Search for the cell housing the specified text and yield its [x, y] center coordinate. 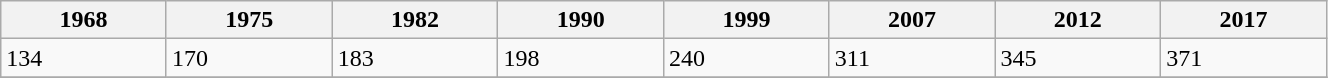
240 [747, 58]
371 [1244, 58]
170 [249, 58]
134 [84, 58]
1975 [249, 20]
2017 [1244, 20]
1990 [581, 20]
1968 [84, 20]
1982 [415, 20]
2012 [1078, 20]
311 [912, 58]
345 [1078, 58]
183 [415, 58]
2007 [912, 20]
1999 [747, 20]
198 [581, 58]
